Find where the given text appears and provide that cell's center as [X, Y] coordinate. 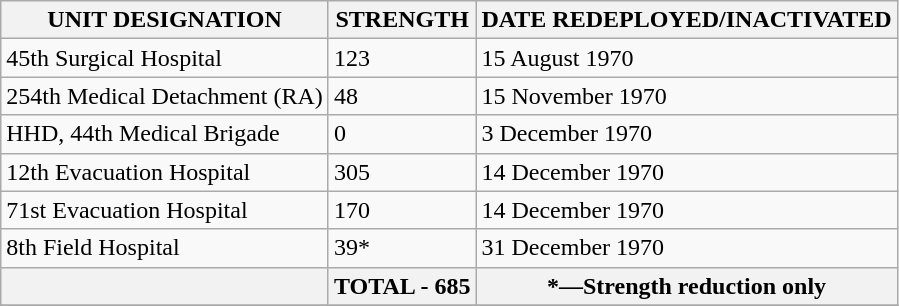
0 [402, 134]
31 December 1970 [686, 248]
3 December 1970 [686, 134]
*—Strength reduction only [686, 286]
305 [402, 172]
HHD, 44th Medical Brigade [165, 134]
STRENGTH [402, 20]
DATE REDEPLOYED/INACTIVATED [686, 20]
15 August 1970 [686, 58]
123 [402, 58]
TOTAL - 685 [402, 286]
48 [402, 96]
8th Field Hospital [165, 248]
45th Surgical Hospital [165, 58]
254th Medical Detachment (RA) [165, 96]
71st Evacuation Hospital [165, 210]
170 [402, 210]
UNIT DESIGNATION [165, 20]
39* [402, 248]
15 November 1970 [686, 96]
12th Evacuation Hospital [165, 172]
